Detect which cell encompasses the target text, then output its [X, Y] center coordinate. 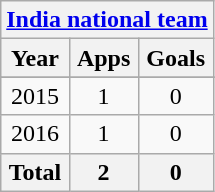
India national team [107, 20]
Goals [176, 58]
Total [35, 172]
Year [35, 58]
2 [104, 172]
Apps [104, 58]
2016 [35, 134]
2015 [35, 96]
